From the cell containing the given text, extract its center point as (x, y) coordinate. 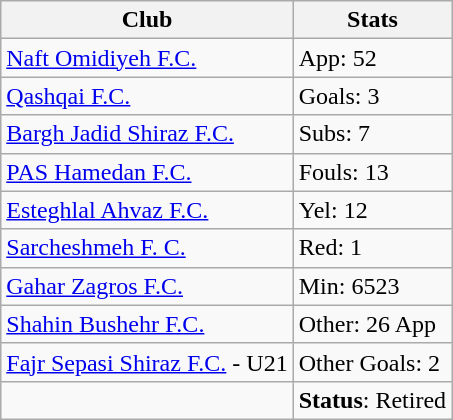
Other: 26 App (372, 324)
Status: Retired (372, 400)
Bargh Jadid Shiraz F.C. (147, 134)
App: 52 (372, 58)
Subs: 7 (372, 134)
Sarcheshmeh F. C. (147, 248)
Yel: 12 (372, 210)
Naft Omidiyeh F.C. (147, 58)
Fajr Sepasi Shiraz F.C. - U21 (147, 362)
Club (147, 20)
Red: 1 (372, 248)
PAS Hamedan F.C. (147, 172)
Qashqai F.C. (147, 96)
Esteghlal Ahvaz F.C. (147, 210)
Min: 6523 (372, 286)
Gahar Zagros F.C. (147, 286)
Shahin Bushehr F.C. (147, 324)
Fouls: 13 (372, 172)
Other Goals: 2 (372, 362)
Stats (372, 20)
Goals: 3 (372, 96)
